Provide the [x, y] coordinate of the cell's center where the given text is located.  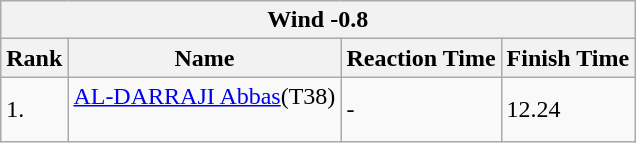
- [421, 110]
Reaction Time [421, 58]
Rank [34, 58]
1. [34, 110]
Wind -0.8 [318, 20]
Finish Time [568, 58]
Name [204, 58]
12.24 [568, 110]
AL-DARRAJI Abbas(T38) [204, 110]
